Locate the cell with the specified text and output its [x, y] center coordinate. 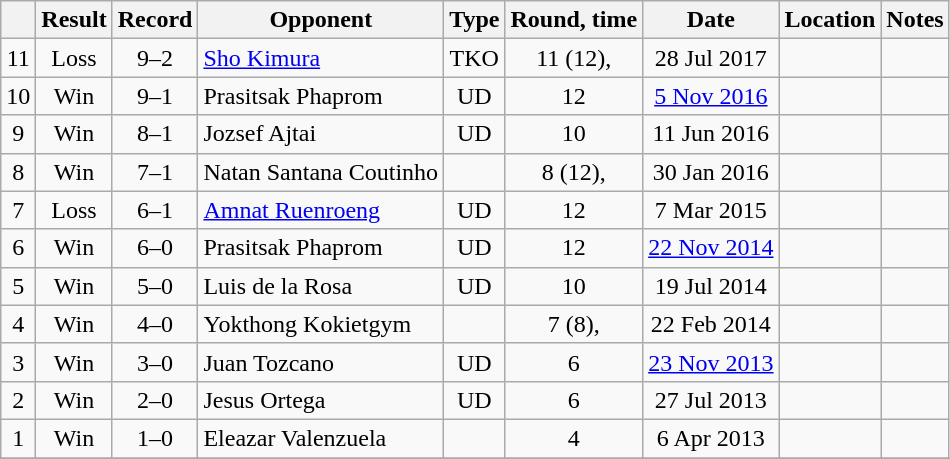
30 Jan 2016 [711, 172]
Round, time [574, 20]
9–1 [155, 96]
7 [18, 210]
19 Jul 2014 [711, 286]
7 (8), [574, 324]
9 [18, 134]
27 Jul 2013 [711, 400]
7 Mar 2015 [711, 210]
Sho Kimura [321, 58]
8 [18, 172]
5–0 [155, 286]
23 Nov 2013 [711, 362]
6 Apr 2013 [711, 438]
TKO [474, 58]
28 Jul 2017 [711, 58]
11 [18, 58]
Eleazar Valenzuela [321, 438]
11 Jun 2016 [711, 134]
5 Nov 2016 [711, 96]
8–1 [155, 134]
Result [74, 20]
Jozsef Ajtai [321, 134]
6–0 [155, 248]
1 [18, 438]
4–0 [155, 324]
Notes [915, 20]
Juan Tozcano [321, 362]
Natan Santana Coutinho [321, 172]
6–1 [155, 210]
2 [18, 400]
3 [18, 362]
2–0 [155, 400]
3–0 [155, 362]
Date [711, 20]
22 Nov 2014 [711, 248]
Location [830, 20]
Amnat Ruenroeng [321, 210]
1–0 [155, 438]
7–1 [155, 172]
11 (12), [574, 58]
Opponent [321, 20]
Luis de la Rosa [321, 286]
9–2 [155, 58]
8 (12), [574, 172]
Yokthong Kokietgym [321, 324]
5 [18, 286]
Jesus Ortega [321, 400]
22 Feb 2014 [711, 324]
Record [155, 20]
Type [474, 20]
